Find where the given text appears and provide that cell's center as [x, y] coordinate. 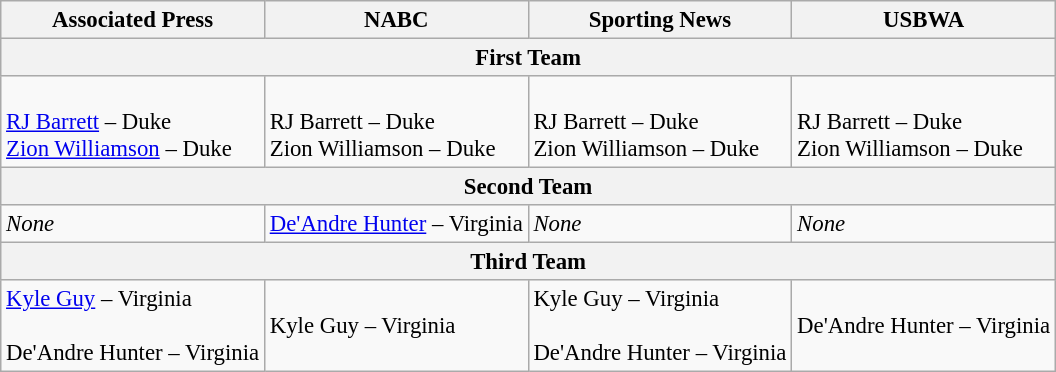
Kyle Guy – Virginia [396, 326]
First Team [528, 58]
NABC [396, 20]
USBWA [924, 20]
Associated Press [133, 20]
Sporting News [660, 20]
Second Team [528, 187]
Third Team [528, 262]
